Extract the [x, y] coordinate from the center of the cell holding the provided text.  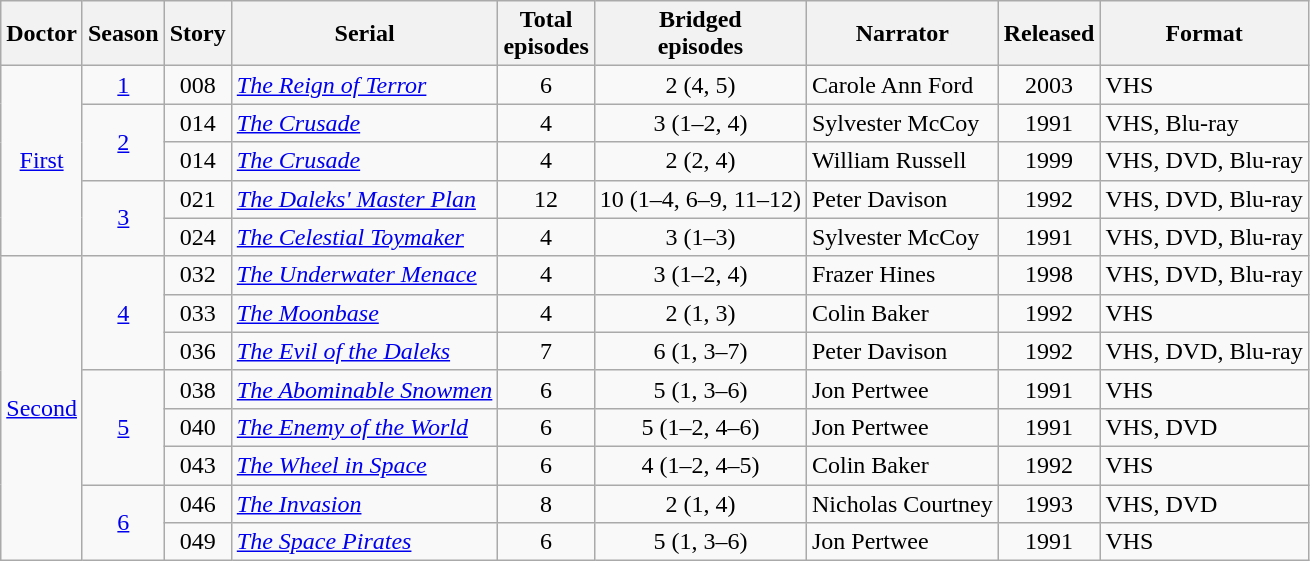
Story [198, 34]
5 (1–2, 4–6) [700, 427]
Totalepisodes [546, 34]
021 [198, 199]
The Space Pirates [364, 542]
1993 [1049, 503]
036 [198, 351]
10 (1–4, 6–9, 11–12) [700, 199]
The Abominable Snowmen [364, 389]
008 [198, 85]
043 [198, 465]
Season [123, 34]
Bridgedepisodes [700, 34]
Format [1204, 34]
2 (1, 4) [700, 503]
Nicholas Courtney [902, 503]
046 [198, 503]
The Moonbase [364, 313]
Serial [364, 34]
VHS, Blu-ray [1204, 123]
The Wheel in Space [364, 465]
4 (1–2, 4–5) [700, 465]
2 (2, 4) [700, 161]
3 [123, 218]
The Celestial Toymaker [364, 237]
Carole Ann Ford [902, 85]
The Underwater Menace [364, 275]
6 (1, 3–7) [700, 351]
The Enemy of the World [364, 427]
12 [546, 199]
3 (1–3) [700, 237]
040 [198, 427]
024 [198, 237]
2003 [1049, 85]
The Daleks' Master Plan [364, 199]
038 [198, 389]
William Russell [902, 161]
1999 [1049, 161]
1 [123, 85]
049 [198, 542]
Doctor [42, 34]
5 [123, 427]
2 (4, 5) [700, 85]
The Evil of the Daleks [364, 351]
2 (1, 3) [700, 313]
2 [123, 142]
Narrator [902, 34]
033 [198, 313]
1998 [1049, 275]
7 [546, 351]
The Invasion [364, 503]
The Reign of Terror [364, 85]
First [42, 161]
8 [546, 503]
032 [198, 275]
Released [1049, 34]
Second [42, 408]
Frazer Hines [902, 275]
